Detect which cell encompasses the target text, then output its (X, Y) center coordinate. 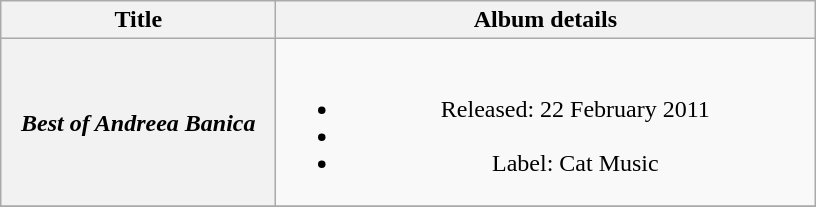
Released: 22 February 2011Label: Cat Music (546, 122)
Best of Andreea Banica (138, 122)
Album details (546, 20)
Title (138, 20)
